Identify which cell holds the provided text, then report its [X, Y] central coordinate. 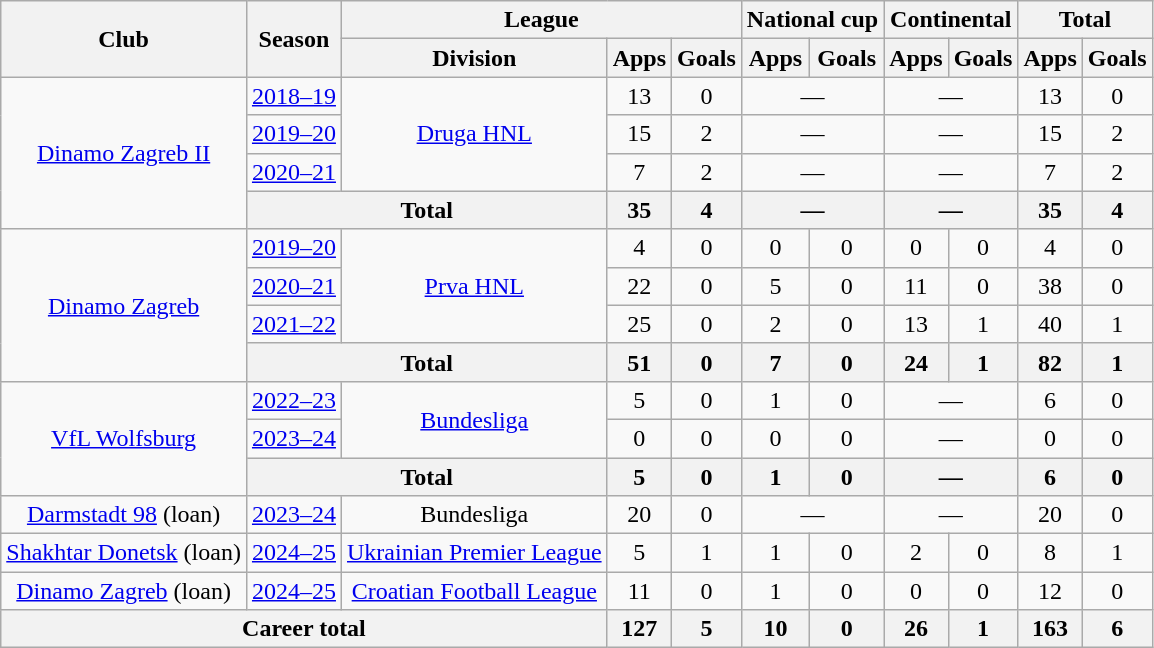
51 [639, 362]
82 [1050, 362]
26 [916, 629]
40 [1050, 324]
2021–22 [294, 324]
National cup [812, 20]
Darmstadt 98 (loan) [124, 515]
22 [639, 286]
Club [124, 39]
2018–19 [294, 96]
Division [474, 58]
10 [775, 629]
Prva HNL [474, 286]
Croatian Football League [474, 591]
25 [639, 324]
Continental [951, 20]
Career total [304, 629]
127 [639, 629]
League [541, 20]
Dinamo Zagreb (loan) [124, 591]
38 [1050, 286]
8 [1050, 553]
Season [294, 39]
Ukrainian Premier League [474, 553]
Dinamo Zagreb II [124, 153]
24 [916, 362]
VfL Wolfsburg [124, 438]
Shakhtar Donetsk (loan) [124, 553]
163 [1050, 629]
Dinamo Zagreb [124, 305]
12 [1050, 591]
Druga HNL [474, 134]
2022–23 [294, 400]
